Extract the (X, Y) coordinate from the center of the cell holding the provided text.  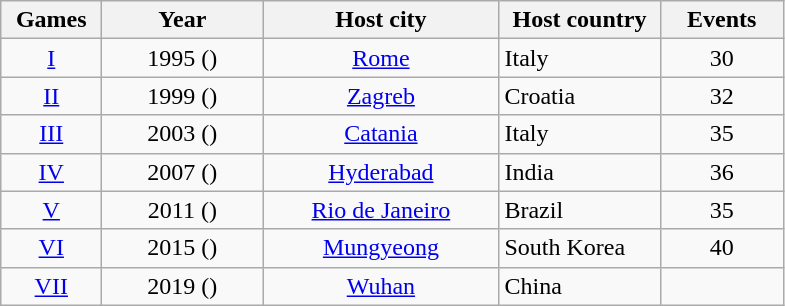
2019 () (182, 286)
Catania (381, 134)
India (580, 172)
Wuhan (381, 286)
2011 () (182, 210)
Rio de Janeiro (381, 210)
Zagreb (381, 96)
40 (722, 248)
I (52, 58)
Brazil (580, 210)
IV (52, 172)
36 (722, 172)
1995 () (182, 58)
Hyderabad (381, 172)
China (580, 286)
30 (722, 58)
VII (52, 286)
Host country (580, 20)
III (52, 134)
South Korea (580, 248)
VI (52, 248)
II (52, 96)
Host city (381, 20)
Games (52, 20)
2003 () (182, 134)
V (52, 210)
Events (722, 20)
Croatia (580, 96)
2007 () (182, 172)
Rome (381, 58)
Mungyeong (381, 248)
1999 () (182, 96)
2015 () (182, 248)
32 (722, 96)
Year (182, 20)
